Find where the given text appears and provide that cell's center as [x, y] coordinate. 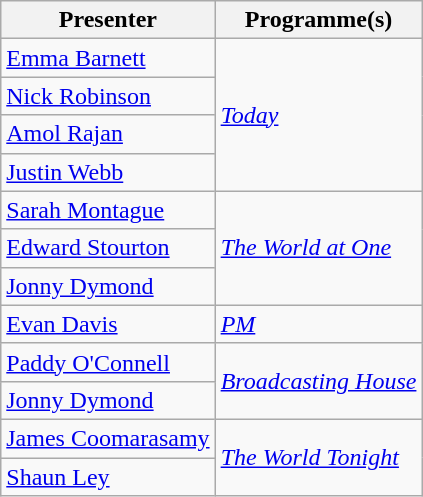
Emma Barnett [108, 58]
Programme(s) [318, 20]
Justin Webb [108, 172]
Shaun Ley [108, 477]
Sarah Montague [108, 210]
Evan Davis [108, 324]
Edward Stourton [108, 248]
PM [318, 324]
The World at One [318, 248]
Today [318, 115]
Broadcasting House [318, 381]
Paddy O'Connell [108, 362]
Nick Robinson [108, 96]
Presenter [108, 20]
James Coomarasamy [108, 438]
The World Tonight [318, 457]
Amol Rajan [108, 134]
